Scan for the cell matching the given text and deliver its [x, y] coordinate at center. 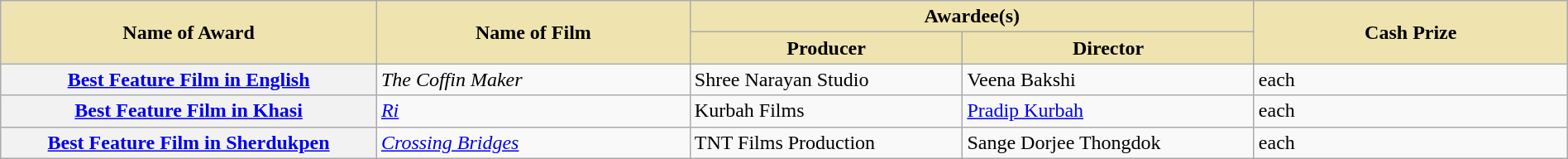
Shree Narayan Studio [826, 79]
Veena Bakshi [1108, 79]
Sange Dorjee Thongdok [1108, 142]
Producer [826, 48]
Name of Film [533, 32]
TNT Films Production [826, 142]
Awardee(s) [972, 17]
Pradip Kurbah [1108, 111]
Best Feature Film in English [189, 79]
Best Feature Film in Sherdukpen [189, 142]
Ri [533, 111]
Name of Award [189, 32]
Kurbah Films [826, 111]
The Coffin Maker [533, 79]
Director [1108, 48]
Crossing Bridges [533, 142]
Best Feature Film in Khasi [189, 111]
Cash Prize [1411, 32]
